Identify which cell holds the provided text, then report its (x, y) central coordinate. 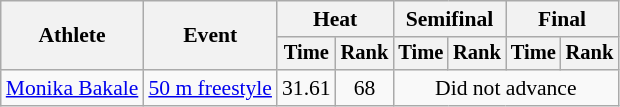
Semifinal (449, 19)
Heat (335, 19)
Final (562, 19)
Athlete (72, 36)
68 (365, 88)
Did not advance (506, 88)
Monika Bakale (72, 88)
50 m freestyle (210, 88)
31.61 (306, 88)
Event (210, 36)
